Identify which cell holds the provided text, then report its (x, y) central coordinate. 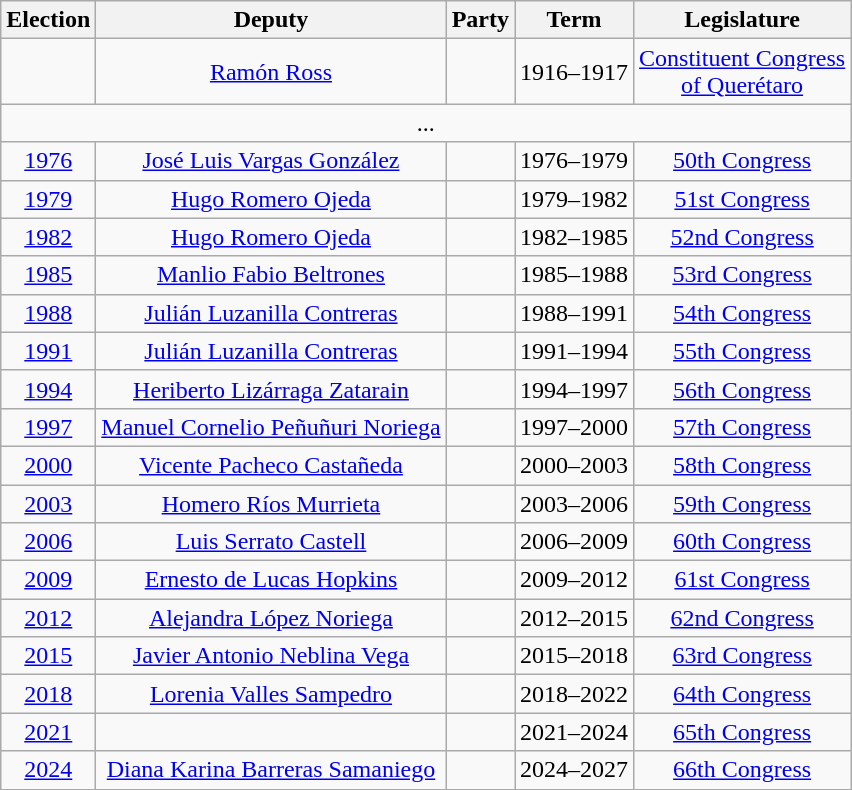
Javier Antonio Neblina Vega (271, 656)
2021 (48, 732)
63rd Congress (742, 656)
Homero Ríos Murrieta (271, 503)
56th Congress (742, 389)
1979 (48, 199)
1994 (48, 389)
64th Congress (742, 694)
Election (48, 20)
62nd Congress (742, 618)
2000 (48, 465)
José Luis Vargas González (271, 161)
1982–1985 (574, 237)
Manlio Fabio Beltrones (271, 275)
2018 (48, 694)
58th Congress (742, 465)
... (426, 123)
1976–1979 (574, 161)
1988–1991 (574, 313)
57th Congress (742, 427)
2024 (48, 770)
1994–1997 (574, 389)
1991 (48, 351)
53rd Congress (742, 275)
2015–2018 (574, 656)
2009 (48, 580)
2021–2024 (574, 732)
2024–2027 (574, 770)
61st Congress (742, 580)
1976 (48, 161)
Vicente Pacheco Castañeda (271, 465)
2000–2003 (574, 465)
2012 (48, 618)
2009–2012 (574, 580)
Party (480, 20)
2015 (48, 656)
Ernesto de Lucas Hopkins (271, 580)
52nd Congress (742, 237)
1979–1982 (574, 199)
1988 (48, 313)
1997–2000 (574, 427)
2003 (48, 503)
1982 (48, 237)
Term (574, 20)
2003–2006 (574, 503)
Deputy (271, 20)
1985–1988 (574, 275)
1916–1917 (574, 72)
59th Congress (742, 503)
60th Congress (742, 542)
Luis Serrato Castell (271, 542)
51st Congress (742, 199)
1991–1994 (574, 351)
Manuel Cornelio Peñuñuri Noriega (271, 427)
50th Congress (742, 161)
2006 (48, 542)
Lorenia Valles Sampedro (271, 694)
65th Congress (742, 732)
Diana Karina Barreras Samaniego (271, 770)
2006–2009 (574, 542)
1997 (48, 427)
66th Congress (742, 770)
2012–2015 (574, 618)
1985 (48, 275)
2018–2022 (574, 694)
Constituent Congressof Querétaro (742, 72)
Alejandra López Noriega (271, 618)
54th Congress (742, 313)
55th Congress (742, 351)
Legislature (742, 20)
Ramón Ross (271, 72)
Heriberto Lizárraga Zatarain (271, 389)
